Pinpoint the cell where the given text exists, returning its (x, y) midpoint coordinate. 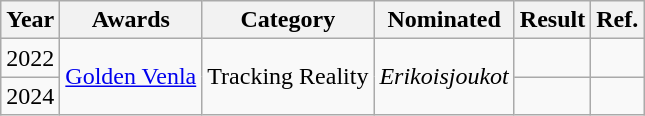
Ref. (618, 20)
Result (552, 20)
2024 (30, 96)
Category (288, 20)
Erikoisjoukot (444, 77)
2022 (30, 58)
Year (30, 20)
Awards (131, 20)
Tracking Reality (288, 77)
Nominated (444, 20)
Golden Venla (131, 77)
